Identify which cell holds the provided text, then report its [x, y] central coordinate. 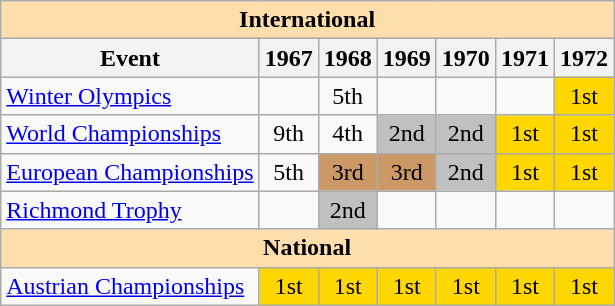
Winter Olympics [130, 96]
Richmond Trophy [130, 210]
National [308, 248]
Austrian Championships [130, 286]
1969 [406, 58]
World Championships [130, 134]
4th [348, 134]
1970 [466, 58]
Event [130, 58]
1971 [524, 58]
1967 [288, 58]
9th [288, 134]
1972 [584, 58]
International [308, 20]
European Championships [130, 172]
1968 [348, 58]
